Detect which cell encompasses the target text, then output its (x, y) center coordinate. 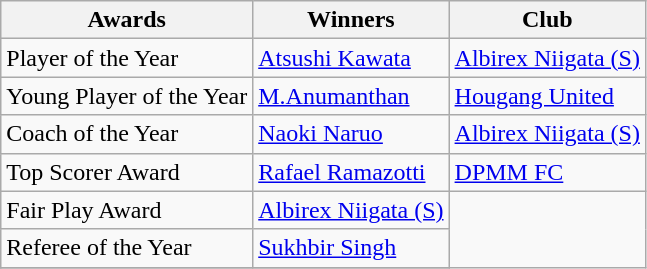
Sukhbir Singh (351, 248)
Winners (351, 20)
Awards (127, 20)
Fair Play Award (127, 210)
Rafael Ramazotti (351, 172)
Player of the Year (127, 58)
M.Anumanthan (351, 96)
Top Scorer Award (127, 172)
Atsushi Kawata (351, 58)
Coach of the Year (127, 134)
Hougang United (547, 96)
Naoki Naruo (351, 134)
Club (547, 20)
DPMM FC (547, 172)
Referee of the Year (127, 248)
Young Player of the Year (127, 96)
